Return the (x, y) coordinate for the center point of the cell that contains the specified text.  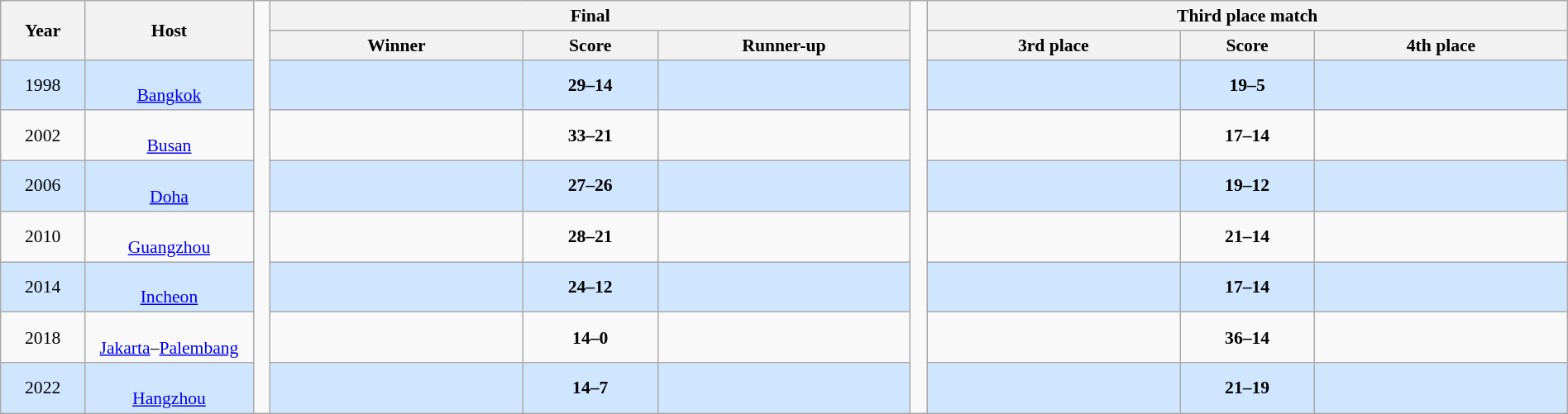
27–26 (590, 187)
4th place (1441, 45)
Hangzhou (170, 388)
2002 (43, 136)
Runner-up (784, 45)
Bangkok (170, 84)
1998 (43, 84)
2022 (43, 388)
Third place match (1247, 16)
28–21 (590, 236)
29–14 (590, 84)
2006 (43, 187)
19–12 (1247, 187)
Busan (170, 136)
19–5 (1247, 84)
Incheon (170, 288)
Host (170, 30)
Year (43, 30)
24–12 (590, 288)
Guangzhou (170, 236)
Doha (170, 187)
21–14 (1247, 236)
33–21 (590, 136)
36–14 (1247, 337)
3rd place (1054, 45)
14–0 (590, 337)
2010 (43, 236)
Final (590, 16)
Jakarta–Palembang (170, 337)
14–7 (590, 388)
2014 (43, 288)
21–19 (1247, 388)
2018 (43, 337)
Winner (397, 45)
